Extract the [X, Y] coordinate from the center of the cell holding the provided text.  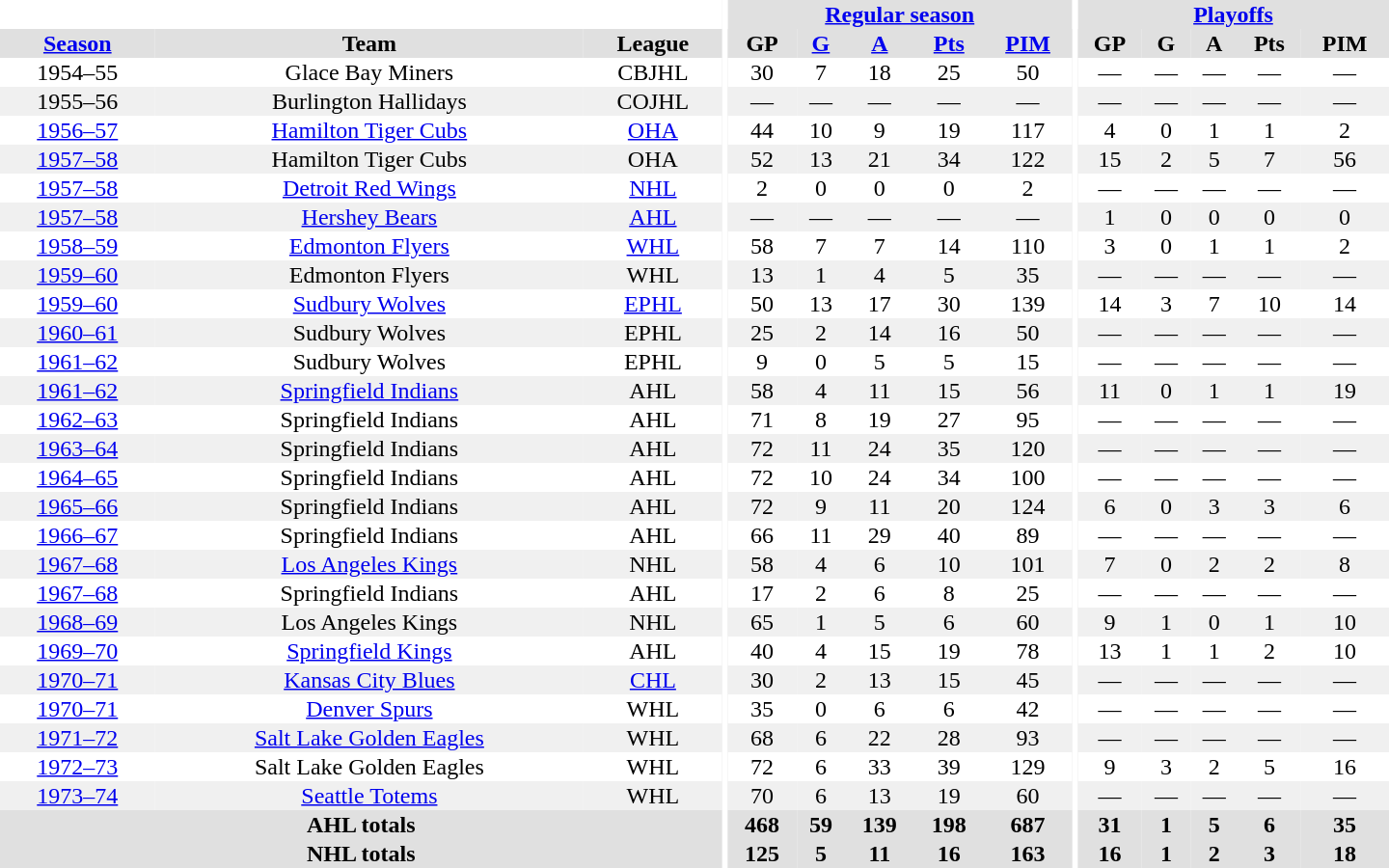
95 [1028, 420]
1971–72 [77, 738]
1973–74 [77, 796]
AHL totals [361, 825]
125 [762, 854]
52 [762, 159]
1963–64 [77, 448]
Hershey Bears [370, 217]
CHL [652, 680]
1954–55 [77, 72]
122 [1028, 159]
21 [880, 159]
Glace Bay Miners [370, 72]
Season [77, 43]
117 [1028, 130]
66 [762, 535]
CBJHL [652, 72]
100 [1028, 477]
1965–66 [77, 506]
468 [762, 825]
124 [1028, 506]
198 [949, 825]
Springfield Kings [370, 651]
71 [762, 420]
65 [762, 622]
1960–61 [77, 333]
Kansas City Blues [370, 680]
COJHL [652, 101]
78 [1028, 651]
Burlington Hallidays [370, 101]
110 [1028, 246]
33 [880, 767]
1962–63 [77, 420]
1968–69 [77, 622]
89 [1028, 535]
Denver Spurs [370, 709]
1958–59 [77, 246]
1966–67 [77, 535]
70 [762, 796]
20 [949, 506]
1956–57 [77, 130]
42 [1028, 709]
687 [1028, 825]
Seattle Totems [370, 796]
Playoffs [1233, 14]
93 [1028, 738]
44 [762, 130]
28 [949, 738]
120 [1028, 448]
1972–73 [77, 767]
NHL totals [361, 854]
163 [1028, 854]
29 [880, 535]
22 [880, 738]
129 [1028, 767]
1964–65 [77, 477]
39 [949, 767]
27 [949, 420]
1969–70 [77, 651]
League [652, 43]
31 [1109, 825]
59 [821, 825]
Detroit Red Wings [370, 188]
Team [370, 43]
45 [1028, 680]
68 [762, 738]
Regular season [899, 14]
1955–56 [77, 101]
101 [1028, 564]
